Locate the cell with the specified text and output its [X, Y] center coordinate. 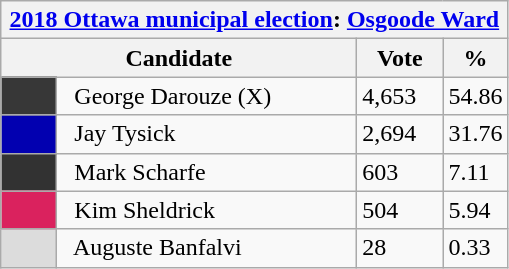
504 [400, 210]
54.86 [476, 96]
5.94 [476, 210]
% [476, 58]
2018 Ottawa municipal election: Osgoode Ward [254, 20]
0.33 [476, 248]
7.11 [476, 172]
603 [400, 172]
Mark Scharfe [207, 172]
31.76 [476, 134]
George Darouze (X) [207, 96]
2,694 [400, 134]
Jay Tysick [207, 134]
28 [400, 248]
4,653 [400, 96]
Kim Sheldrick [207, 210]
Vote [400, 58]
Auguste Banfalvi [207, 248]
Candidate [179, 58]
